Provide the (X, Y) coordinate of the cell's center where the given text is located.  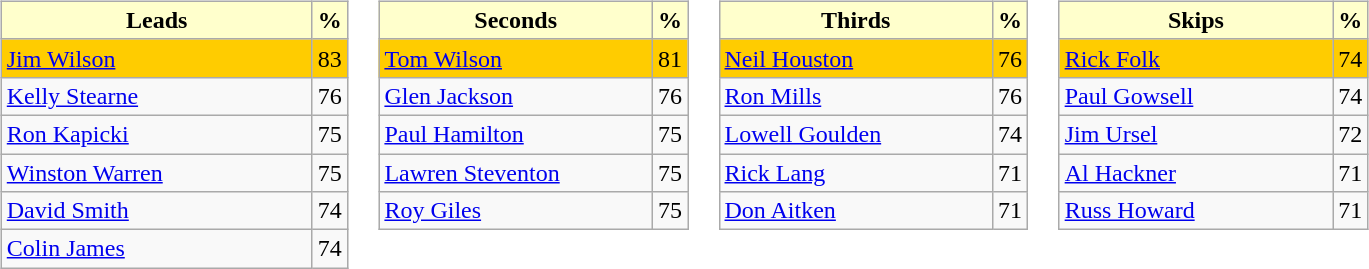
72 (1350, 134)
Jim Ursel (1196, 134)
Seconds (516, 20)
Al Hackner (1196, 173)
Lawren Steventon (516, 173)
Jim Wilson (156, 58)
Ron Kapicki (156, 134)
Rick Lang (856, 173)
Kelly Stearne (156, 96)
Skips (1196, 20)
81 (670, 58)
Paul Hamilton (516, 134)
Neil Houston (856, 58)
David Smith (156, 211)
Rick Folk (1196, 58)
Roy Giles (516, 211)
Glen Jackson (516, 96)
Don Aitken (856, 211)
Ron Mills (856, 96)
Lowell Goulden (856, 134)
Colin James (156, 249)
Russ Howard (1196, 211)
Tom Wilson (516, 58)
Winston Warren (156, 173)
83 (330, 58)
Paul Gowsell (1196, 96)
Leads (156, 20)
Thirds (856, 20)
